Detect which cell encompasses the target text, then output its (x, y) center coordinate. 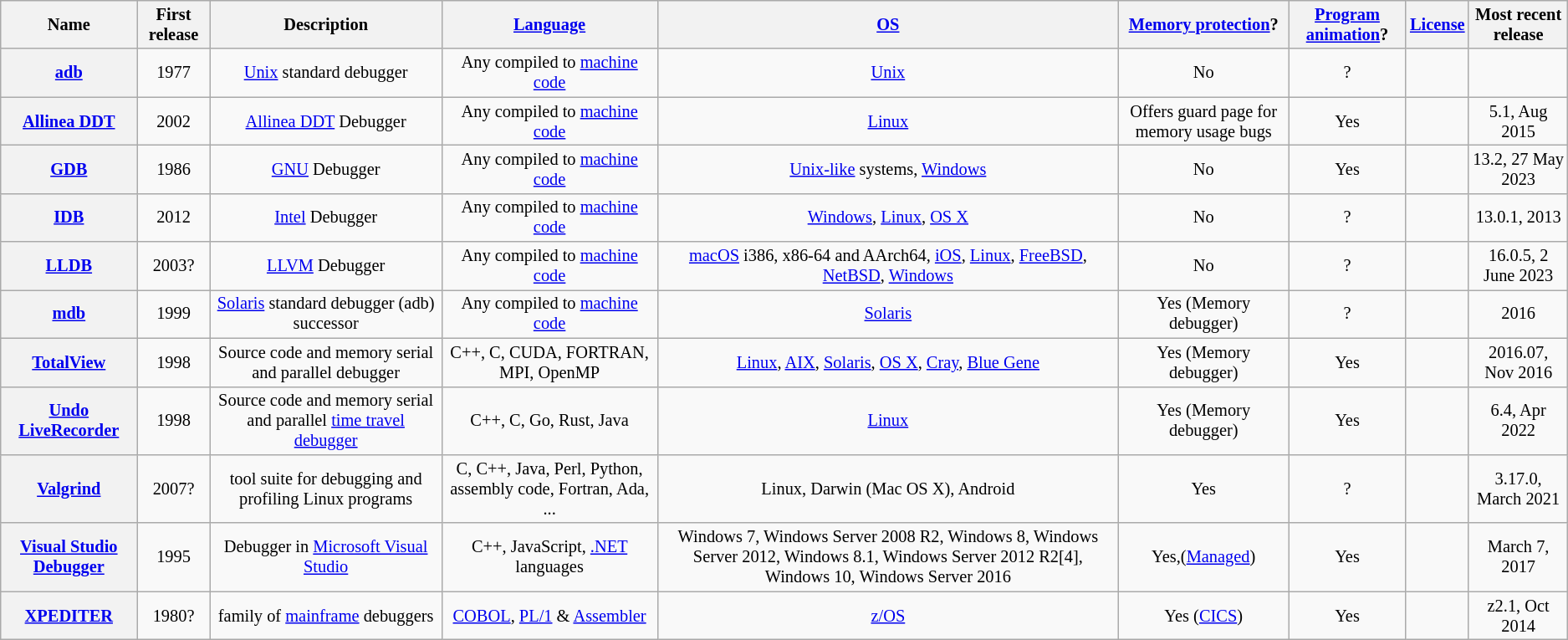
1999 (174, 314)
5.1, Aug 2015 (1518, 121)
1977 (174, 73)
3.17.0, March 2021 (1518, 489)
Windows 7, Windows Server 2008 R2, Windows 8, Windows Server 2012, Windows 8.1, Windows Server 2012 R2[4], Windows 10, Windows Server 2016 (888, 557)
13.2, 27 May 2023 (1518, 169)
6.4, Apr 2022 (1518, 421)
TotalView (69, 362)
Undo LiveRecorder (69, 421)
XPEDITER (69, 616)
First release (174, 24)
Linux, Darwin (Mac OS X), Android (888, 489)
GNU Debugger (326, 169)
Description (326, 24)
z/OS (888, 616)
LLDB (69, 266)
mdb (69, 314)
Offers guard page for memory usage bugs (1204, 121)
2003? (174, 266)
Source code and memory serial and parallel debugger (326, 362)
adb (69, 73)
2012 (174, 218)
1980? (174, 616)
License (1437, 24)
Linux, AIX, Solaris, OS X, Cray, Blue Gene (888, 362)
C++, JavaScript, .NET languages (549, 557)
tool suite for debugging and profiling Linux programs (326, 489)
1995 (174, 557)
Yes (CICS) (1204, 616)
Program animation? (1347, 24)
Unix standard debugger (326, 73)
2016.07, Nov 2016 (1518, 362)
Allinea DDT Debugger (326, 121)
March 7, 2017 (1518, 557)
LLVM Debugger (326, 266)
Yes,(Managed) (1204, 557)
Solaris standard debugger (adb) successor (326, 314)
C++, C, CUDA, FORTRAN, MPI, OpenMP (549, 362)
GDB (69, 169)
family of mainframe debuggers (326, 616)
macOS i386, x86-64 and AArch64, iOS, Linux, FreeBSD, NetBSD, Windows (888, 266)
Unix (888, 73)
IDB (69, 218)
OS (888, 24)
COBOL, PL/1 & Assembler (549, 616)
Solaris (888, 314)
z2.1, Oct 2014 (1518, 616)
Debugger in Microsoft Visual Studio (326, 557)
1986 (174, 169)
Language (549, 24)
Visual Studio Debugger (69, 557)
Memory protection? (1204, 24)
2007? (174, 489)
Valgrind (69, 489)
Allinea DDT (69, 121)
2016 (1518, 314)
Most recent release (1518, 24)
Intel Debugger (326, 218)
Source code and memory serial and parallel time travel debugger (326, 421)
Unix-like systems, Windows (888, 169)
C++, C, Go, Rust, Java (549, 421)
C, C++, Java, Perl, Python, assembly code, Fortran, Ada, ... (549, 489)
Name (69, 24)
13.0.1, 2013 (1518, 218)
Windows, Linux, OS X (888, 218)
2002 (174, 121)
16.0.5, 2 June 2023 (1518, 266)
